Provide the (X, Y) coordinate of the cell's center where the given text is located.  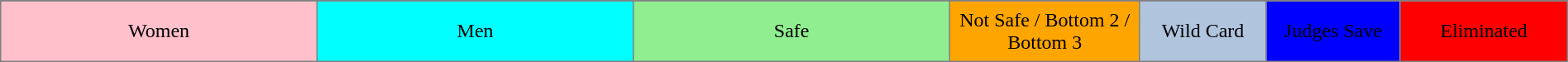
Wild Card (1202, 31)
Eliminated (1484, 31)
Women (159, 31)
Men (475, 31)
Judges Save (1333, 31)
Safe (792, 31)
Not Safe / Bottom 2 / Bottom 3 (1045, 31)
